Determine the (x, y) coordinate at the center of the cell enclosing the given text.  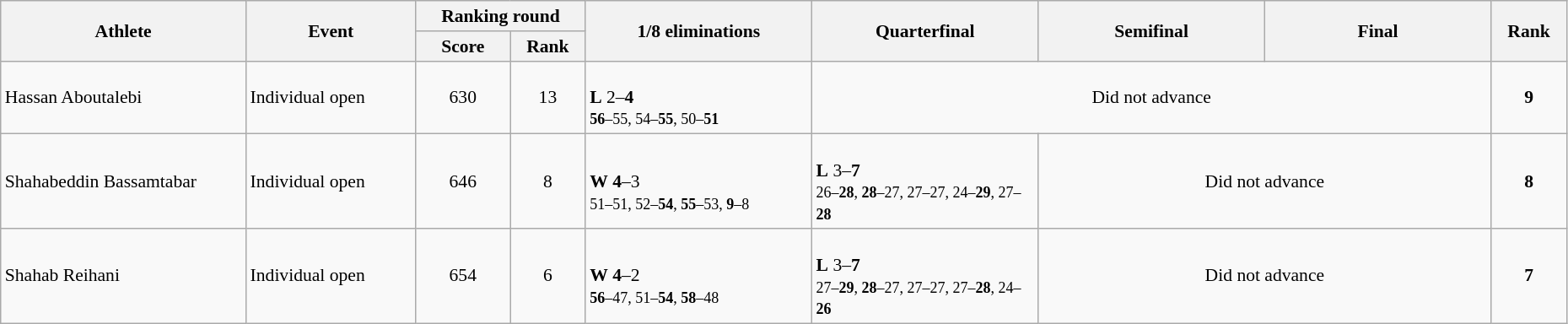
Final (1377, 30)
646 (463, 181)
W 4–351–51, 52–54, 55–53, 9–8 (698, 181)
Score (463, 46)
Shahabeddin Bassamtabar (123, 181)
1/8 eliminations (698, 30)
654 (463, 276)
Athlete (123, 30)
Semifinal (1151, 30)
L 3–726–28, 28–27, 27–27, 24–29, 27–28 (925, 181)
Quarterfinal (925, 30)
9 (1529, 98)
L 2–456–55, 54–55, 50–51 (698, 98)
L 3–727–29, 28–27, 27–27, 27–28, 24–26 (925, 276)
Shahab Reihani (123, 276)
W 4–256–47, 51–54, 58–48 (698, 276)
Ranking round (501, 16)
Event (331, 30)
13 (548, 98)
7 (1529, 276)
630 (463, 98)
6 (548, 276)
Hassan Aboutalebi (123, 98)
